From the cell containing the given text, extract its center point as [X, Y] coordinate. 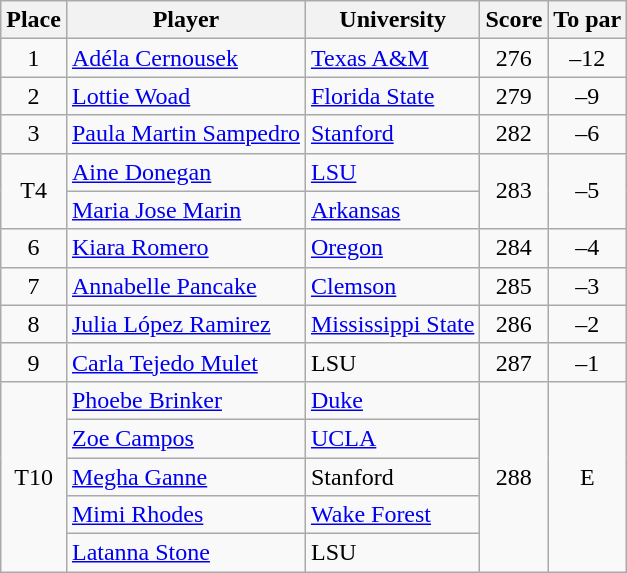
288 [514, 476]
3 [34, 134]
Mississippi State [392, 324]
Texas A&M [392, 58]
Julia López Ramirez [186, 324]
Phoebe Brinker [186, 400]
9 [34, 362]
Arkansas [392, 210]
Zoe Campos [186, 438]
Mimi Rhodes [186, 515]
T10 [34, 476]
Score [514, 20]
–6 [588, 134]
Carla Tejedo Mulet [186, 362]
1 [34, 58]
Clemson [392, 286]
279 [514, 96]
T4 [34, 191]
University [392, 20]
Wake Forest [392, 515]
Player [186, 20]
–3 [588, 286]
Oregon [392, 248]
283 [514, 191]
Aine Donegan [186, 172]
Annabelle Pancake [186, 286]
E [588, 476]
–4 [588, 248]
7 [34, 286]
287 [514, 362]
286 [514, 324]
UCLA [392, 438]
276 [514, 58]
–1 [588, 362]
284 [514, 248]
–5 [588, 191]
Maria Jose Marin [186, 210]
Latanna Stone [186, 553]
Florida State [392, 96]
–9 [588, 96]
Megha Ganne [186, 477]
Adéla Cernousek [186, 58]
2 [34, 96]
To par [588, 20]
285 [514, 286]
Lottie Woad [186, 96]
Paula Martin Sampedro [186, 134]
Kiara Romero [186, 248]
6 [34, 248]
–12 [588, 58]
–2 [588, 324]
8 [34, 324]
Duke [392, 400]
282 [514, 134]
Place [34, 20]
